Find where the given text appears and provide that cell's center as (X, Y) coordinate. 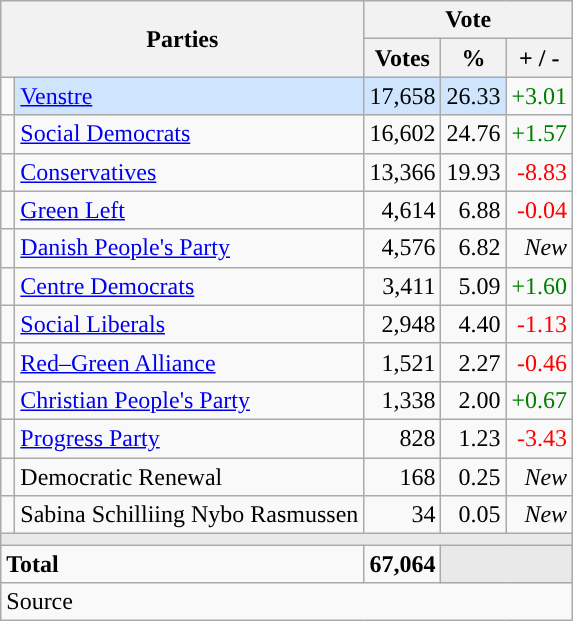
Democratic Renewal (190, 477)
6.82 (474, 248)
1,338 (402, 400)
1.23 (474, 438)
3,411 (402, 286)
Christian People's Party (190, 400)
-8.83 (540, 172)
168 (402, 477)
67,064 (402, 564)
34 (402, 515)
Total (182, 564)
13,366 (402, 172)
16,602 (402, 134)
Source (287, 602)
Danish People's Party (190, 248)
6.88 (474, 210)
+ / - (540, 58)
4,576 (402, 248)
-0.04 (540, 210)
+0.67 (540, 400)
2.27 (474, 362)
17,658 (402, 96)
+1.60 (540, 286)
2.00 (474, 400)
4.40 (474, 324)
Sabina Schilliing Nybo Rasmussen (190, 515)
Progress Party (190, 438)
0.05 (474, 515)
Votes (402, 58)
19.93 (474, 172)
Venstre (190, 96)
Conservatives (190, 172)
2,948 (402, 324)
-1.13 (540, 324)
Parties (182, 39)
828 (402, 438)
5.09 (474, 286)
Social Democrats (190, 134)
-0.46 (540, 362)
26.33 (474, 96)
-3.43 (540, 438)
Social Liberals (190, 324)
1,521 (402, 362)
Vote (468, 20)
Centre Democrats (190, 286)
Red–Green Alliance (190, 362)
4,614 (402, 210)
+1.57 (540, 134)
Green Left (190, 210)
24.76 (474, 134)
0.25 (474, 477)
% (474, 58)
+3.01 (540, 96)
